Extract the (X, Y) coordinate from the center of the cell holding the provided text.  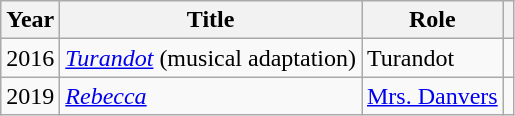
Mrs. Danvers (433, 96)
Rebecca (211, 96)
Turandot (musical adaptation) (211, 58)
Turandot (433, 58)
2019 (30, 96)
2016 (30, 58)
Year (30, 20)
Role (433, 20)
Title (211, 20)
